Provide the [x, y] coordinate of the cell's center where the given text is located.  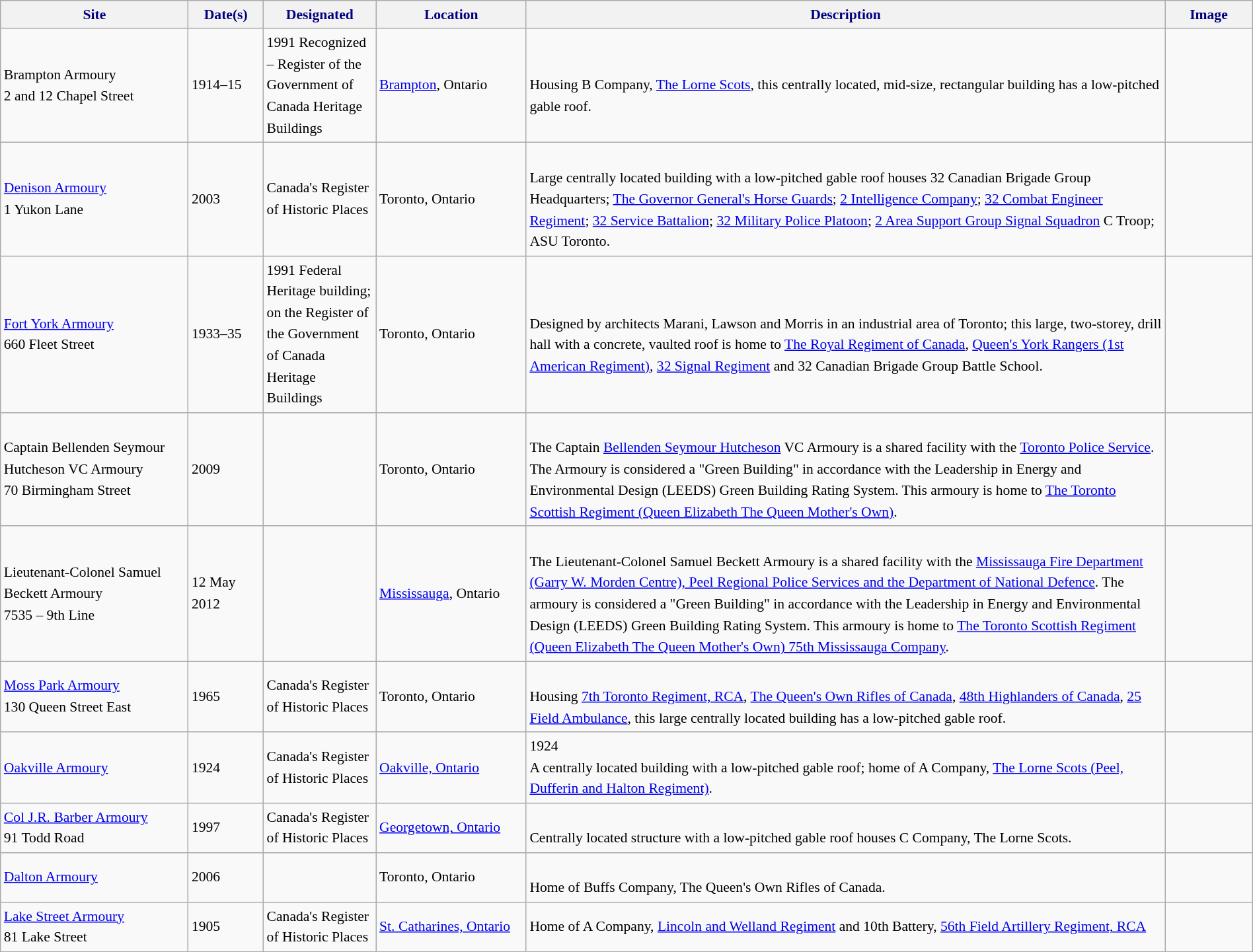
Moss Park Armoury130 Queen Street East [95, 696]
Col J.R. Barber Armoury91 Todd Road [95, 828]
Lake Street Armoury81 Lake Street [95, 928]
1905 [226, 928]
Mississauga, Ontario [451, 594]
1997 [226, 828]
Denison Armoury1 Yukon Lane [95, 200]
Home of A Company, Lincoln and Welland Regiment and 10th Battery, 56th Field Artillery Regiment, RCA [845, 928]
2006 [226, 877]
Image [1209, 15]
Fort York Armoury660 Fleet Street [95, 334]
Home of Buffs Company, The Queen's Own Rifles of Canada. [845, 877]
Location [451, 15]
Site [95, 15]
Captain Bellenden Seymour Hutcheson VC Armoury70 Birmingham Street [95, 470]
1924A centrally located building with a low-pitched gable roof; home of A Company, The Lorne Scots (Peel, Dufferin and Halton Regiment). [845, 768]
1991 Federal Heritage building; on the Register of the Government of Canada Heritage Buildings [320, 334]
1991 Recognized – Register of the Government of Canada Heritage Buildings [320, 86]
Brampton, Ontario [451, 86]
St. Catharines, Ontario [451, 928]
1914–15 [226, 86]
Georgetown, Ontario [451, 828]
Designated [320, 15]
12 May 2012 [226, 594]
Oakville, Ontario [451, 768]
Dalton Armoury [95, 877]
2009 [226, 470]
Brampton Armoury2 and 12 Chapel Street [95, 86]
Lieutenant-Colonel Samuel Beckett Armoury7535 – 9th Line [95, 594]
Oakville Armoury [95, 768]
1933–35 [226, 334]
Description [845, 15]
Housing B Company, The Lorne Scots, this centrally located, mid-size, rectangular building has a low-pitched gable roof. [845, 86]
1965 [226, 696]
1924 [226, 768]
Date(s) [226, 15]
Centrally located structure with a low-pitched gable roof houses C Company, The Lorne Scots. [845, 828]
2003 [226, 200]
